Find where the given text appears and provide that cell's center as [X, Y] coordinate. 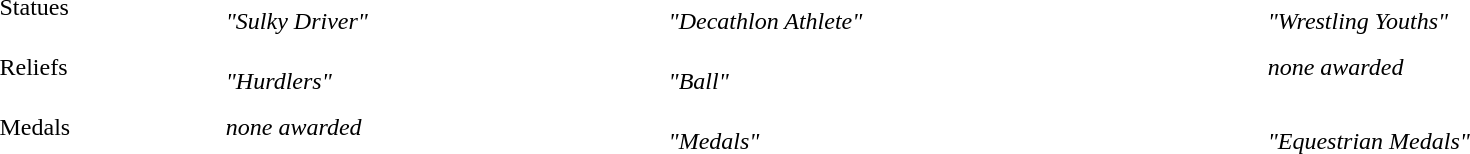
"Hurdlers" [444, 68]
"Ball" [965, 68]
